Detect which cell encompasses the target text, then output its [X, Y] center coordinate. 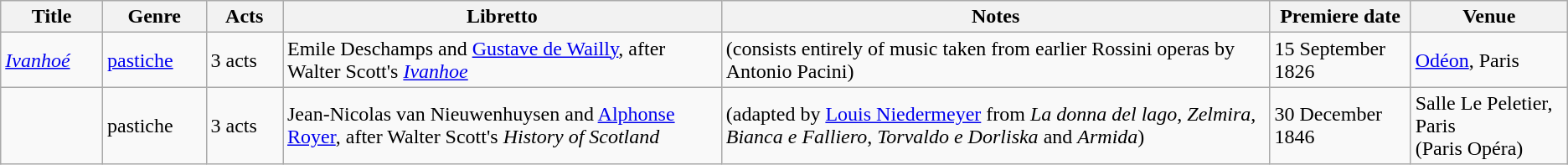
(adapted by Louis Niedermeyer from La donna del lago, Zelmira, Bianca e Falliero, Torvaldo e Dorliska and Armida) [995, 126]
Ivanhoé [52, 60]
30 December 1846 [1340, 126]
Emile Deschamps and Gustave de Wailly, after Walter Scott's Ivanhoe [503, 60]
Venue [1489, 17]
Notes [995, 17]
Acts [245, 17]
Odéon, Paris [1489, 60]
Title [52, 17]
Premiere date [1340, 17]
Libretto [503, 17]
Salle Le Peletier, Paris(Paris Opéra) [1489, 126]
(consists entirely of music taken from earlier Rossini operas by Antonio Pacini) [995, 60]
15 September 1826 [1340, 60]
Jean-Nicolas van Nieuwenhuysen and Alphonse Royer, after Walter Scott's History of Scotland [503, 126]
Genre [154, 17]
